From the cell containing the given text, extract its center point as [x, y] coordinate. 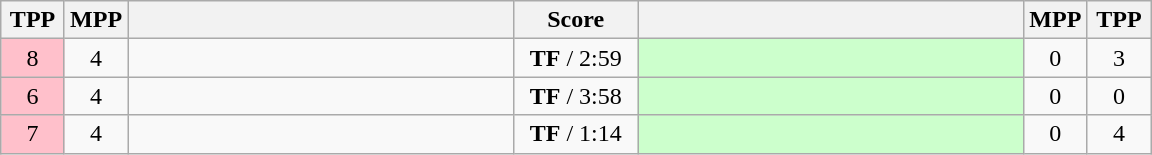
6 [33, 96]
3 [1119, 58]
8 [33, 58]
TF / 1:14 [576, 134]
TF / 2:59 [576, 58]
TF / 3:58 [576, 96]
Score [576, 20]
7 [33, 134]
